Provide the [x, y] coordinate of the cell's center where the given text is located.  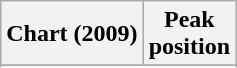
Peakposition [189, 34]
Chart (2009) [72, 34]
